Find where the given text appears and provide that cell's center as [X, Y] coordinate. 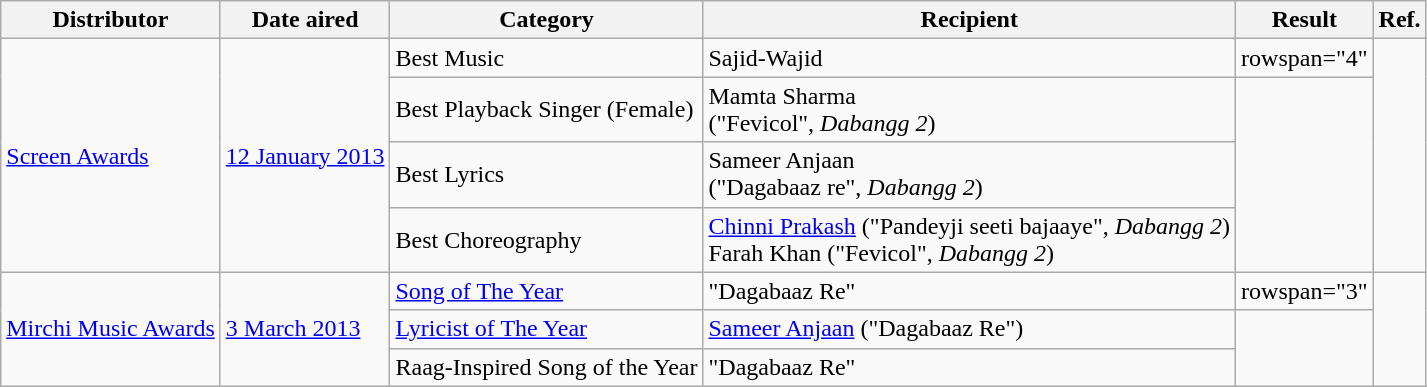
Best Playback Singer (Female) [546, 110]
Lyricist of The Year [546, 329]
Sajid-Wajid [970, 58]
Sameer Anjaan ("Dagabaaz Re") [970, 329]
Best Choreography [546, 240]
Sameer Anjaan("Dagabaaz re", Dabangg 2) [970, 174]
Distributor [111, 20]
rowspan="3" [1305, 291]
Mirchi Music Awards [111, 329]
Recipient [970, 20]
Screen Awards [111, 156]
Chinni Prakash ("Pandeyji seeti bajaaye", Dabangg 2) Farah Khan ("Fevicol", Dabangg 2) [970, 240]
3 March 2013 [305, 329]
12 January 2013 [305, 156]
Ref. [1400, 20]
Result [1305, 20]
Song of The Year [546, 291]
Raag-Inspired Song of the Year [546, 367]
Date aired [305, 20]
rowspan="4" [1305, 58]
Best Lyrics [546, 174]
Mamta Sharma ("Fevicol", Dabangg 2) [970, 110]
Best Music [546, 58]
Category [546, 20]
